Return [x, y] of the center of cell containing provided text 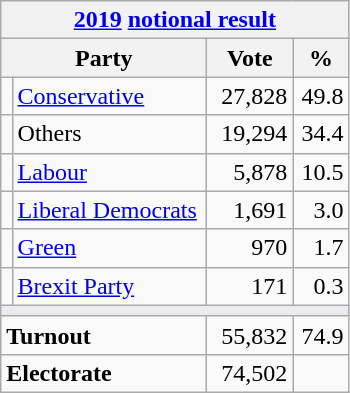
1,691 [250, 210]
970 [250, 248]
Electorate [104, 373]
Turnout [104, 335]
Labour [110, 172]
55,832 [250, 335]
49.8 [321, 96]
74,502 [250, 373]
1.7 [321, 248]
3.0 [321, 210]
19,294 [250, 134]
34.4 [321, 134]
Party [104, 58]
Conservative [110, 96]
% [321, 58]
Others [110, 134]
Liberal Democrats [110, 210]
0.3 [321, 286]
74.9 [321, 335]
Vote [250, 58]
Brexit Party [110, 286]
2019 notional result [175, 20]
10.5 [321, 172]
27,828 [250, 96]
Green [110, 248]
171 [250, 286]
5,878 [250, 172]
